Capture the cell that displays the provided text and extract its [X, Y] central coordinate. 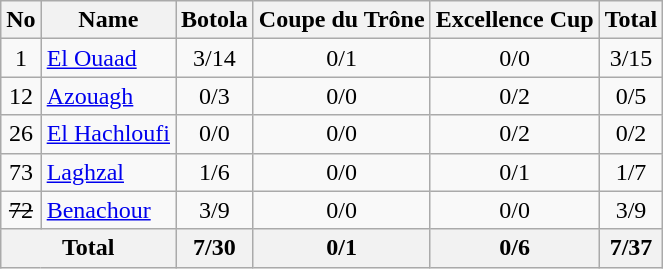
7/37 [631, 248]
72 [21, 210]
Coupe du Trône [342, 20]
7/30 [215, 248]
Botola [215, 20]
Name [108, 20]
12 [21, 96]
3/14 [215, 58]
Excellence Cup [514, 20]
Azouagh [108, 96]
El Ouaad [108, 58]
El Hachloufi [108, 134]
0/3 [215, 96]
Benachour [108, 210]
1/7 [631, 172]
26 [21, 134]
1 [21, 58]
No [21, 20]
3/15 [631, 58]
0/6 [514, 248]
Laghzal [108, 172]
73 [21, 172]
0/5 [631, 96]
1/6 [215, 172]
